Scan for the cell matching the given text and deliver its [x, y] coordinate at center. 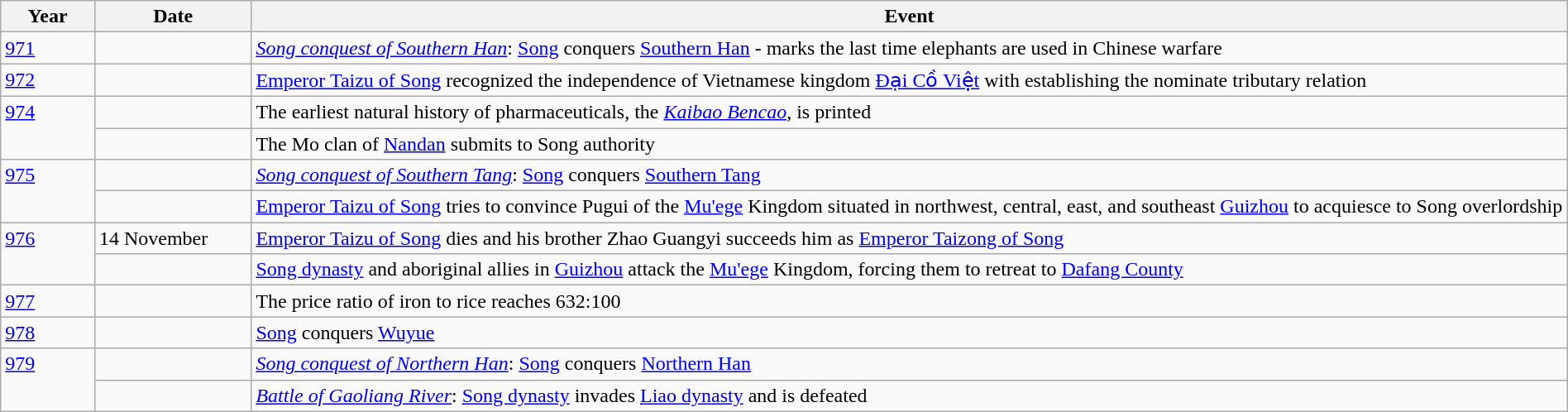
971 [48, 48]
The earliest natural history of pharmaceuticals, the Kaibao Bencao, is printed [910, 112]
Emperor Taizu of Song recognized the independence of Vietnamese kingdom Đại Cồ Việt with establishing the nominate tributary relation [910, 80]
979 [48, 380]
Song conquers Wuyue [910, 333]
The Mo clan of Nandan submits to Song authority [910, 143]
Song dynasty and aboriginal allies in Guizhou attack the Mu'ege Kingdom, forcing them to retreat to Dafang County [910, 270]
Song conquest of Northern Han: Song conquers Northern Han [910, 364]
The price ratio of iron to rice reaches 632:100 [910, 301]
Emperor Taizu of Song dies and his brother Zhao Guangyi succeeds him as Emperor Taizong of Song [910, 238]
Song conquest of Southern Tang: Song conquers Southern Tang [910, 175]
974 [48, 127]
975 [48, 191]
977 [48, 301]
972 [48, 80]
978 [48, 333]
Event [910, 17]
976 [48, 254]
Battle of Gaoliang River: Song dynasty invades Liao dynasty and is defeated [910, 395]
Song conquest of Southern Han: Song conquers Southern Han - marks the last time elephants are used in Chinese warfare [910, 48]
Year [48, 17]
14 November [172, 238]
Date [172, 17]
